Return (x, y) of the center of cell containing provided text 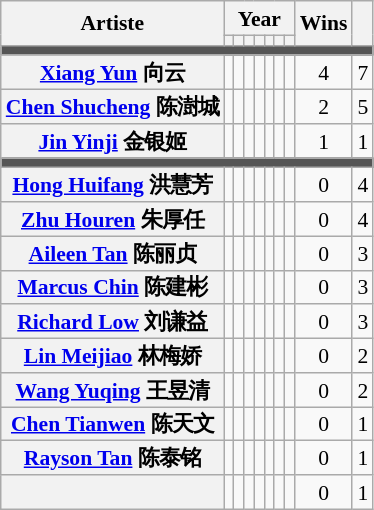
Wins (324, 23)
Marcus Chin 陈建彬 (112, 287)
Hong Huifang 洪慧芳 (112, 185)
Artiste (112, 23)
7 (362, 73)
Chen Shucheng 陈澍城 (112, 107)
Aileen Tan 陈丽贞 (112, 253)
Chen Tianwen 陈天文 (112, 424)
5 (362, 107)
Richard Low 刘谦益 (112, 322)
Lin Meijiao 林梅娇 (112, 356)
Xiang Yun 向云 (112, 73)
Rayson Tan 陈泰铭 (112, 458)
Wang Yuqing 王昱清 (112, 390)
Zhu Houren 朱厚任 (112, 219)
Year (260, 18)
Jin Yinji 金银姬 (112, 141)
